Pinpoint the cell where the given text exists, returning its (x, y) midpoint coordinate. 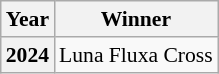
Luna Fluxa Cross (136, 55)
Year (28, 19)
2024 (28, 55)
Winner (136, 19)
